Return the (X, Y) coordinate for the center point of the cell that contains the specified text.  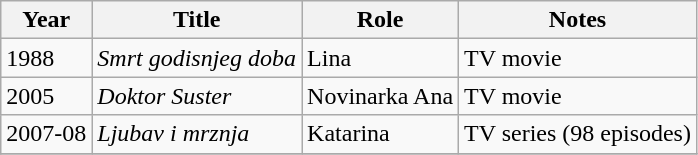
Doktor Suster (197, 96)
Lina (380, 58)
Year (46, 20)
Katarina (380, 134)
Title (197, 20)
Notes (578, 20)
Novinarka Ana (380, 96)
2007-08 (46, 134)
1988 (46, 58)
TV series (98 episodes) (578, 134)
Role (380, 20)
Smrt godisnjeg doba (197, 58)
Ljubav i mrznja (197, 134)
2005 (46, 96)
